Locate the cell with the specified text and output its (X, Y) center coordinate. 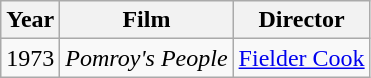
Pomroy's People (146, 58)
Film (146, 20)
1973 (30, 58)
Year (30, 20)
Director (302, 20)
Fielder Cook (302, 58)
